For the text-containing cell, return its midpoint in (x, y) coordinate format. 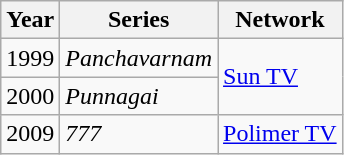
Network (280, 20)
Punnagai (139, 96)
2000 (30, 96)
Panchavarnam (139, 58)
1999 (30, 58)
Year (30, 20)
2009 (30, 134)
777 (139, 134)
Sun TV (280, 77)
Polimer TV (280, 134)
Series (139, 20)
